Find where the given text appears and provide that cell's center as (X, Y) coordinate. 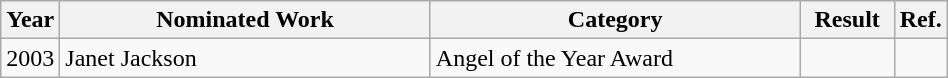
Category (615, 20)
Janet Jackson (245, 58)
Nominated Work (245, 20)
Result (847, 20)
Ref. (920, 20)
2003 (30, 58)
Angel of the Year Award (615, 58)
Year (30, 20)
